Determine the [X, Y] coordinate at the center of the cell enclosing the given text.  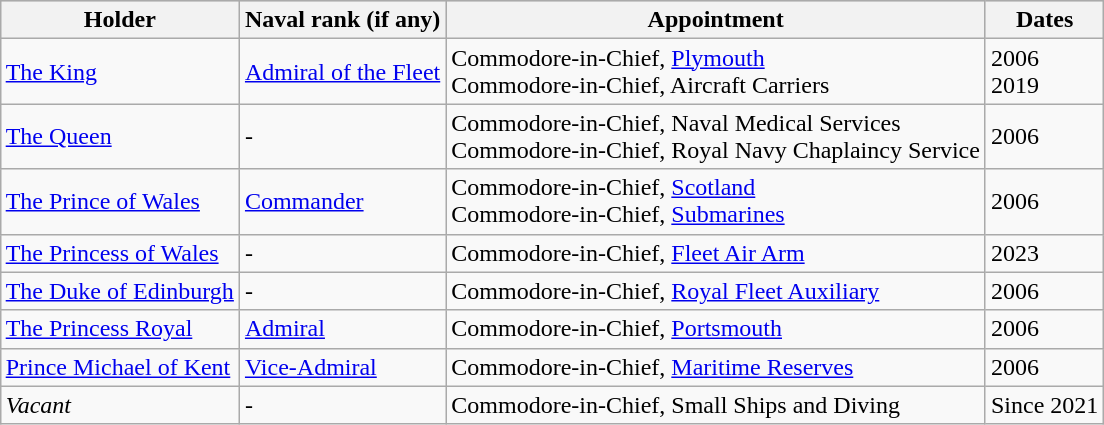
Vice-Admiral [342, 367]
Admiral [342, 329]
Commodore-in-Chief, Small Ships and Diving [716, 405]
Commodore-in-Chief, PlymouthCommodore-in-Chief, Aircraft Carriers [716, 72]
Commodore-in-Chief, Maritime Reserves [716, 367]
20062019 [1044, 72]
The Prince of Wales [120, 202]
Appointment [716, 20]
Holder [120, 20]
Commander [342, 202]
Commodore-in-Chief, Royal Fleet Auxiliary [716, 291]
Commodore-in-Chief, Portsmouth [716, 329]
2023 [1044, 253]
Commodore-in-Chief, Fleet Air Arm [716, 253]
The King [120, 72]
Commodore-in-Chief, ScotlandCommodore-in-Chief, Submarines [716, 202]
The Princess Royal [120, 329]
Dates [1044, 20]
Commodore-in-Chief, Naval Medical ServicesCommodore-in-Chief, Royal Navy Chaplaincy Service [716, 136]
Prince Michael of Kent [120, 367]
Naval rank (if any) [342, 20]
Since 2021 [1044, 405]
Admiral of the Fleet [342, 72]
The Princess of Wales [120, 253]
The Queen [120, 136]
Vacant [120, 405]
The Duke of Edinburgh [120, 291]
